From the cell containing the given text, extract its center point as [X, Y] coordinate. 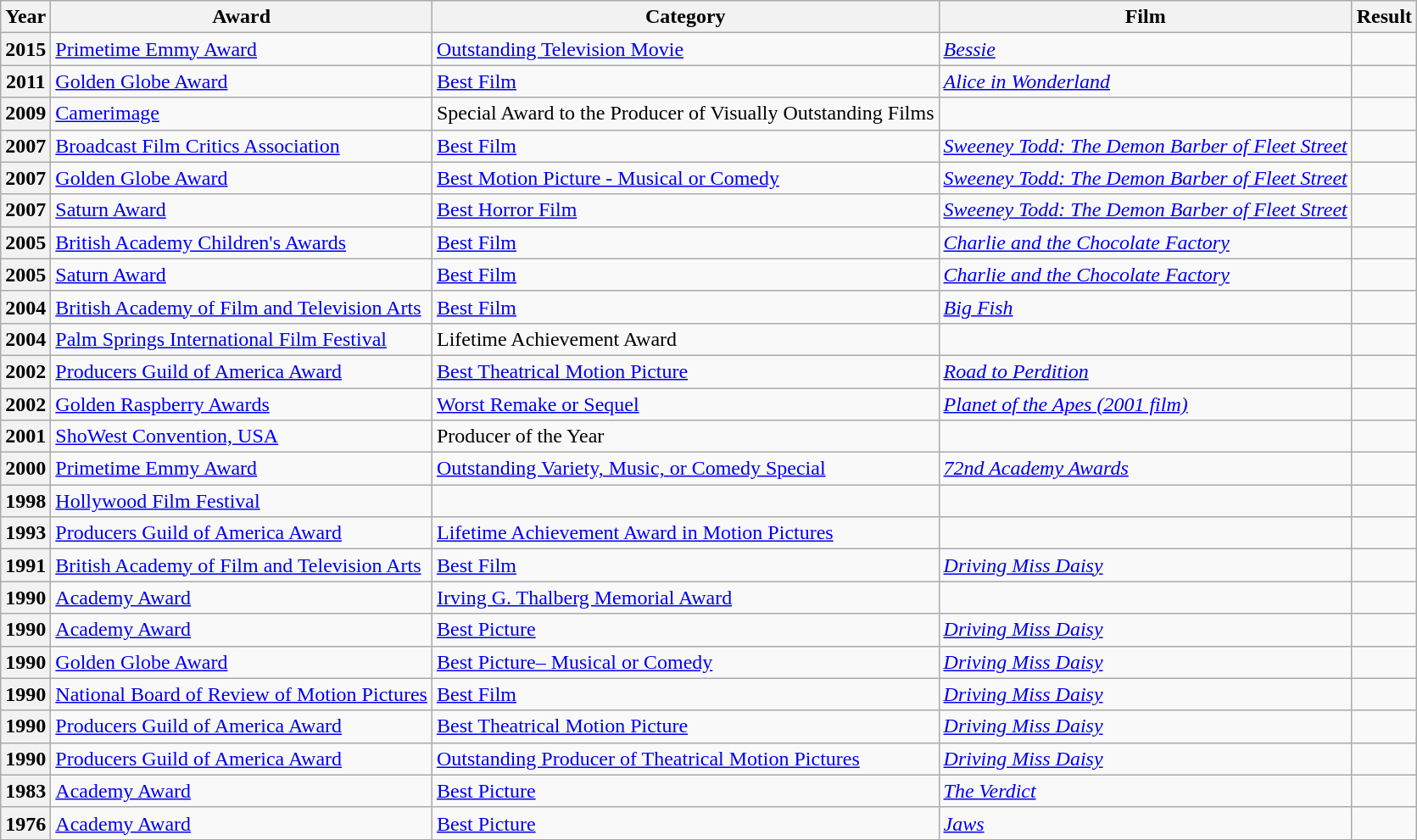
1991 [25, 565]
Worst Remake or Sequel [685, 404]
Lifetime Achievement Award [685, 339]
2009 [25, 114]
ShoWest Convention, USA [242, 437]
Outstanding Television Movie [685, 49]
Film [1145, 17]
Golden Raspberry Awards [242, 404]
2011 [25, 81]
Best Picture– Musical or Comedy [685, 662]
Category [685, 17]
Irving G. Thalberg Memorial Award [685, 598]
Planet of the Apes (2001 film) [1145, 404]
Palm Springs International Film Festival [242, 339]
72nd Academy Awards [1145, 469]
2015 [25, 49]
1983 [25, 791]
Alice in Wonderland [1145, 81]
Special Award to the Producer of Visually Outstanding Films [685, 114]
Best Motion Picture - Musical or Comedy [685, 178]
Hollywood Film Festival [242, 501]
1998 [25, 501]
2001 [25, 437]
Broadcast Film Critics Association [242, 146]
1993 [25, 533]
Year [25, 17]
Outstanding Producer of Theatrical Motion Pictures [685, 759]
1976 [25, 823]
Best Horror Film [685, 210]
Bessie [1145, 49]
2000 [25, 469]
Result [1384, 17]
National Board of Review of Motion Pictures [242, 694]
Outstanding Variety, Music, or Comedy Special [685, 469]
Camerimage [242, 114]
Jaws [1145, 823]
Road to Perdition [1145, 371]
Big Fish [1145, 307]
The Verdict [1145, 791]
Award [242, 17]
British Academy Children's Awards [242, 242]
Producer of the Year [685, 437]
Lifetime Achievement Award in Motion Pictures [685, 533]
